Return [X, Y] of the center of cell containing provided text 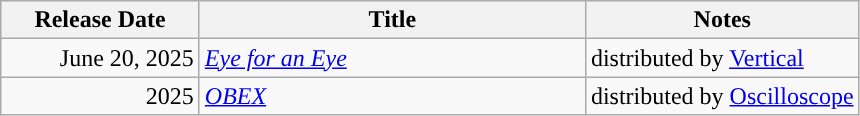
Release Date [100, 20]
distributed by Vertical [722, 58]
2025 [100, 96]
OBEX [392, 96]
Notes [722, 20]
Eye for an Eye [392, 58]
Title [392, 20]
June 20, 2025 [100, 58]
distributed by Oscilloscope [722, 96]
